From the cell containing the given text, extract its center point as (X, Y) coordinate. 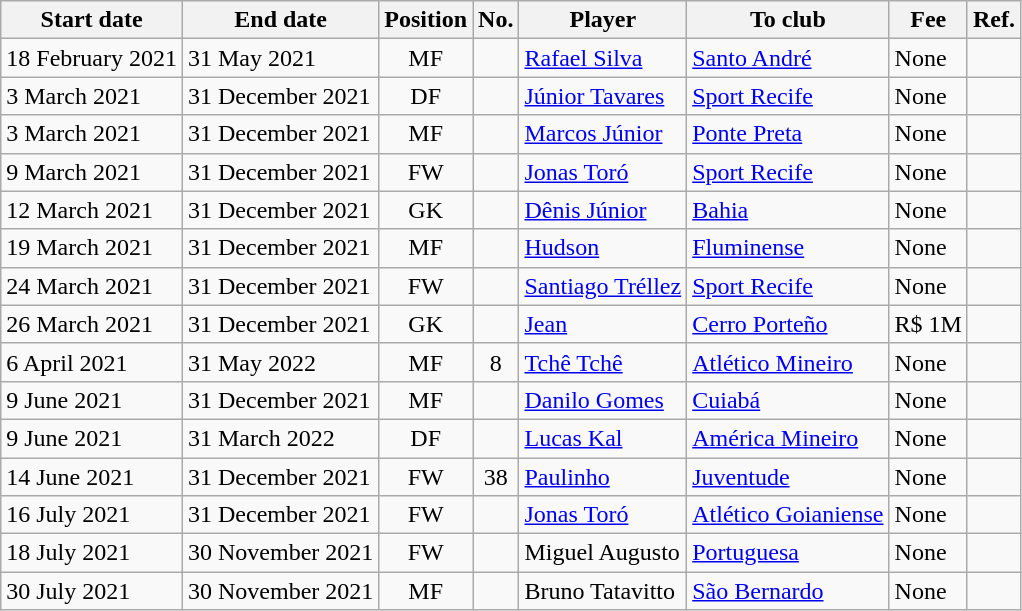
Dênis Júnior (603, 210)
Ref. (994, 20)
R$ 1M (928, 324)
18 July 2021 (92, 553)
26 March 2021 (92, 324)
30 July 2021 (92, 591)
Paulinho (603, 477)
To club (788, 20)
Atlético Goianiense (788, 515)
Júnior Tavares (603, 96)
Player (603, 20)
São Bernardo (788, 591)
Cuiabá (788, 400)
Portuguesa (788, 553)
16 July 2021 (92, 515)
Lucas Kal (603, 438)
38 (496, 477)
Rafael Silva (603, 58)
31 May 2021 (280, 58)
Santo André (788, 58)
Marcos Júnior (603, 134)
31 May 2022 (280, 362)
Ponte Preta (788, 134)
Jean (603, 324)
19 March 2021 (92, 248)
Bahia (788, 210)
Hudson (603, 248)
Atlético Mineiro (788, 362)
Start date (92, 20)
No. (496, 20)
12 March 2021 (92, 210)
Bruno Tatavitto (603, 591)
24 March 2021 (92, 286)
6 April 2021 (92, 362)
18 February 2021 (92, 58)
Santiago Tréllez (603, 286)
Fluminense (788, 248)
Miguel Augusto (603, 553)
Fee (928, 20)
Position (426, 20)
Danilo Gomes (603, 400)
Juventude (788, 477)
América Mineiro (788, 438)
14 June 2021 (92, 477)
Cerro Porteño (788, 324)
End date (280, 20)
8 (496, 362)
Tchê Tchê (603, 362)
9 March 2021 (92, 172)
31 March 2022 (280, 438)
